Output the (x, y) coordinate of the center of the cell containing the given text.  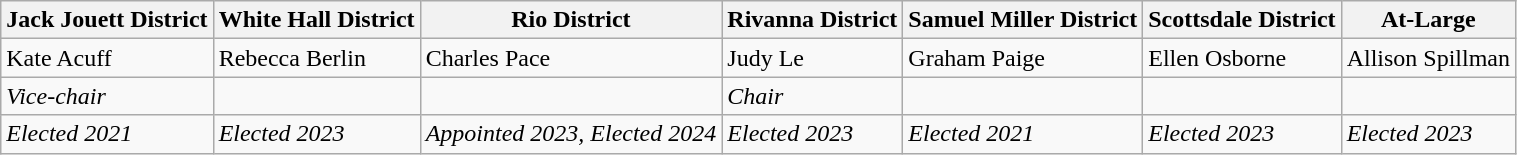
Charles Pace (571, 58)
At-Large (1428, 20)
Scottsdale District (1242, 20)
Allison Spillman (1428, 58)
Kate Acuff (107, 58)
Vice-chair (107, 96)
Appointed 2023, Elected 2024 (571, 134)
Chair (812, 96)
Graham Paige (1023, 58)
Ellen Osborne (1242, 58)
Samuel Miller District (1023, 20)
Rebecca Berlin (316, 58)
White Hall District (316, 20)
Rivanna District (812, 20)
Jack Jouett District (107, 20)
Judy Le (812, 58)
Rio District (571, 20)
